For the text-containing cell, return its midpoint in [X, Y] coordinate format. 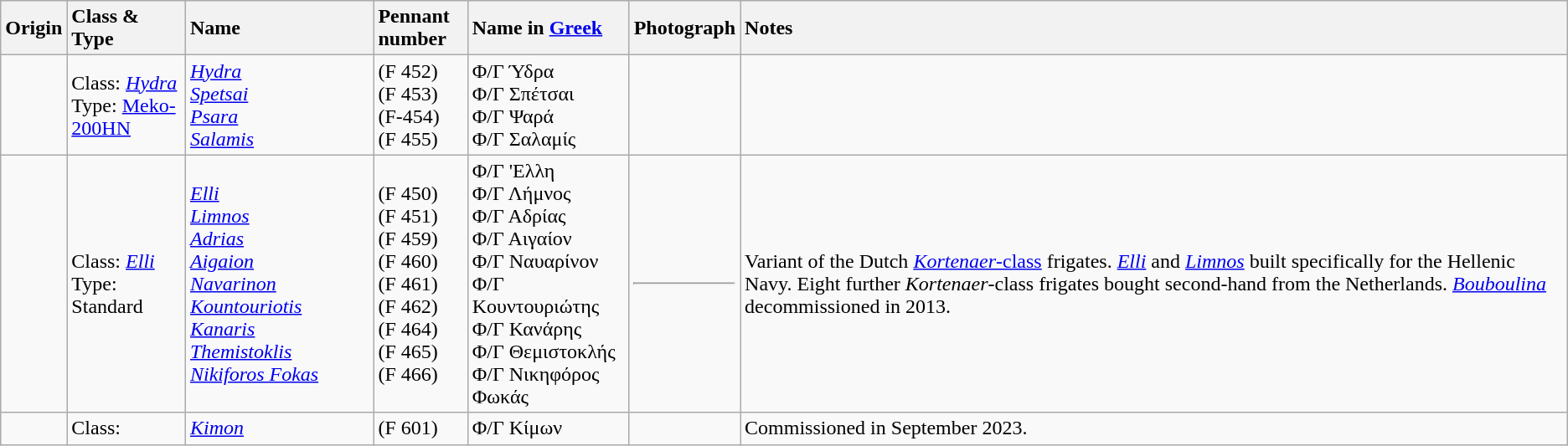
(F 452)(F 453)(F-454)(F 455) [420, 105]
Name in Greek [548, 28]
Φ/Γ 'ΕλληΦ/Γ ΛήμνοςΦ/Γ ΑδρίαςΦ/Γ ΑιγαίονΦ/Γ ΝαυαρίνονΦ/Γ ΚουντουριώτηςΦ/Γ ΚανάρηςΦ/Γ ΘεμιστοκλήςΦ/Γ Νικηφόρος Φωκάς [548, 284]
Notes [1154, 28]
(F 450)(F 451)(F 459)(F 460)(F 461)(F 462)(F 464)(F 465)(F 466) [420, 284]
Class & Type [126, 28]
Φ/Γ ΎδραΦ/Γ ΣπέτσαιΦ/Γ ΨαράΦ/Γ Σαλαμίς [548, 105]
Pennant number [420, 28]
HydraSpetsaiPsaraSalamis [279, 105]
Origin [34, 28]
Class: [126, 428]
Name [279, 28]
Kimon [279, 428]
ElliLimnosAdriasAigaionNavarinonKountouriotisKanarisThemistoklisNikiforos Fokas [279, 284]
Commissioned in September 2023. [1154, 428]
(F 601) [420, 428]
Photograph [684, 28]
Class: HydraType: Meko-200HN [126, 105]
Φ/Γ Κίμων [548, 428]
Class: Elli Type: Standard [126, 284]
